Return [X, Y] of the center of cell containing provided text 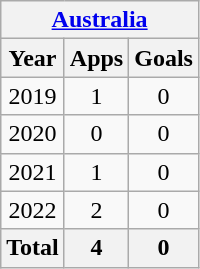
2 [96, 210]
Australia [100, 20]
Total [33, 248]
2020 [33, 134]
2019 [33, 96]
Goals [164, 58]
2022 [33, 210]
Year [33, 58]
4 [96, 248]
2021 [33, 172]
Apps [96, 58]
